Search for the cell housing the specified text and yield its [X, Y] center coordinate. 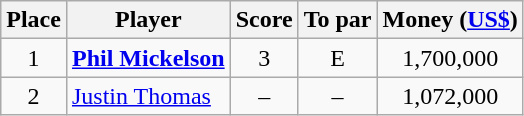
Money (US$) [450, 20]
Justin Thomas [148, 96]
1,072,000 [450, 96]
To par [338, 20]
Player [148, 20]
E [338, 58]
Place [34, 20]
1 [34, 58]
3 [264, 58]
2 [34, 96]
Score [264, 20]
Phil Mickelson [148, 58]
1,700,000 [450, 58]
